Locate the cell with the specified text and output its (X, Y) center coordinate. 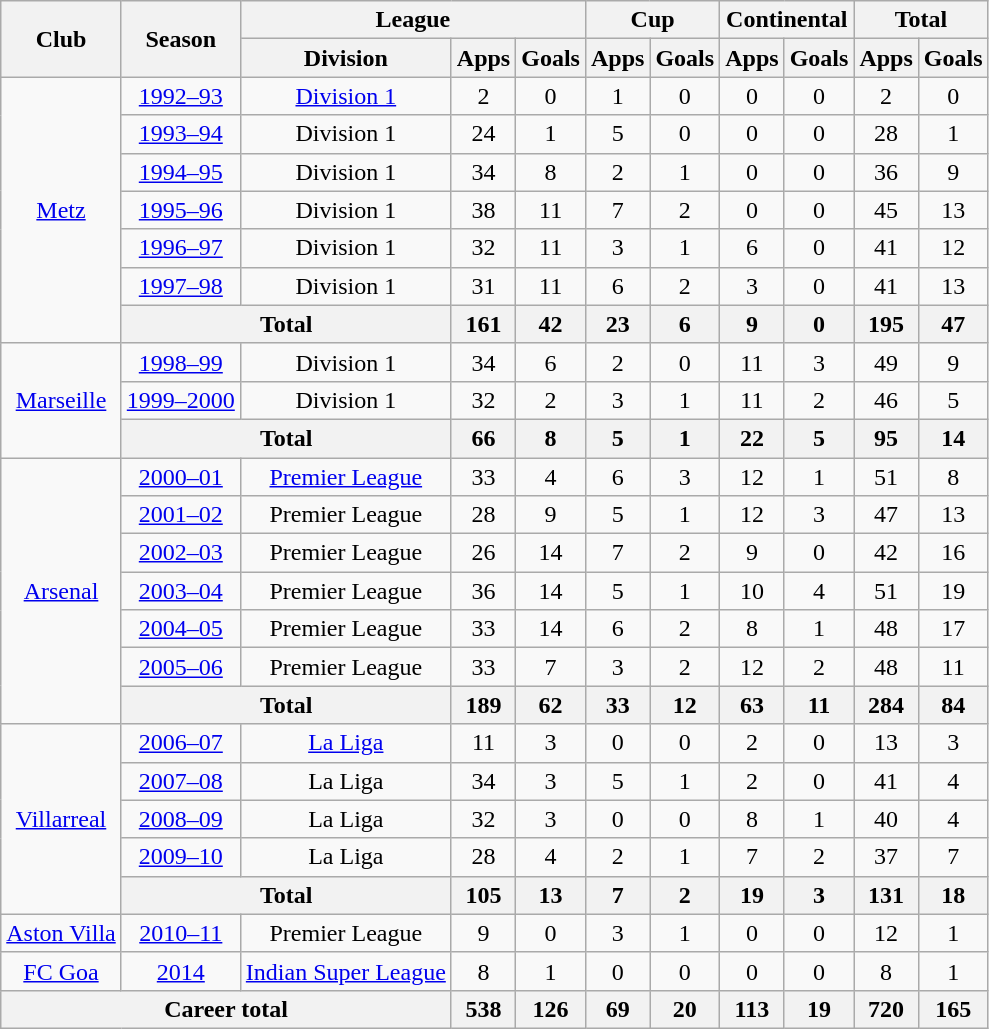
FC Goa (62, 971)
2002–03 (180, 553)
20 (685, 1009)
2007–08 (180, 781)
Continental (787, 20)
113 (752, 1009)
Career total (226, 1009)
1997–98 (180, 286)
23 (617, 324)
1998–99 (180, 362)
62 (551, 705)
126 (551, 1009)
2005–06 (180, 667)
95 (886, 438)
Aston Villa (62, 933)
2009–10 (180, 857)
1994–95 (180, 172)
720 (886, 1009)
69 (617, 1009)
League (412, 20)
2014 (180, 971)
1996–97 (180, 248)
37 (886, 857)
Cup (652, 20)
538 (483, 1009)
284 (886, 705)
2004–05 (180, 629)
2001–02 (180, 515)
2003–04 (180, 591)
45 (886, 210)
1992–93 (180, 96)
24 (483, 134)
Division (346, 58)
165 (953, 1009)
1999–2000 (180, 400)
Arsenal (62, 591)
Metz (62, 210)
18 (953, 895)
105 (483, 895)
63 (752, 705)
1993–94 (180, 134)
17 (953, 629)
84 (953, 705)
2006–07 (180, 743)
16 (953, 553)
2010–11 (180, 933)
Marseille (62, 400)
2008–09 (180, 819)
46 (886, 400)
40 (886, 819)
31 (483, 286)
1995–96 (180, 210)
189 (483, 705)
131 (886, 895)
22 (752, 438)
66 (483, 438)
26 (483, 553)
Season (180, 39)
2000–01 (180, 477)
Club (62, 39)
Indian Super League (346, 971)
161 (483, 324)
Villarreal (62, 819)
10 (752, 591)
195 (886, 324)
49 (886, 362)
38 (483, 210)
